Return the [x, y] coordinate for the center point of the cell that contains the specified text.  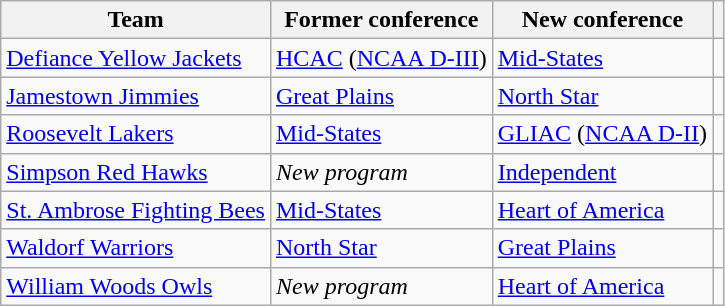
Defiance Yellow Jackets [136, 58]
GLIAC (NCAA D-II) [602, 134]
Independent [602, 172]
Former conference [381, 20]
William Woods Owls [136, 286]
Simpson Red Hawks [136, 172]
St. Ambrose Fighting Bees [136, 210]
Roosevelt Lakers [136, 134]
Jamestown Jimmies [136, 96]
Team [136, 20]
New conference [602, 20]
HCAC (NCAA D-III) [381, 58]
Waldorf Warriors [136, 248]
